Output the (X, Y) coordinate of the center of the cell containing the given text.  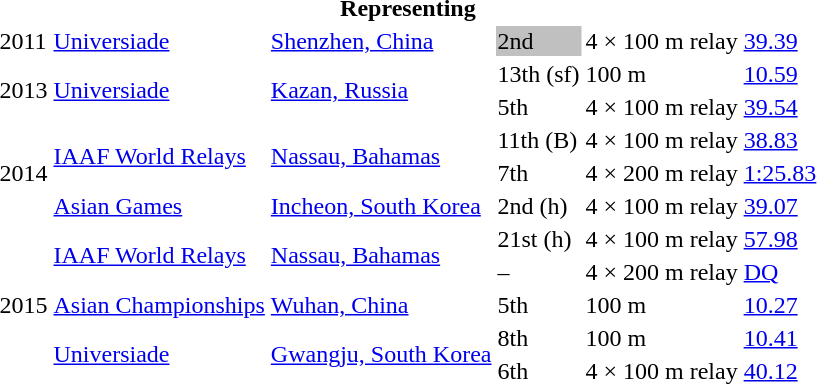
– (538, 272)
21st (h) (538, 239)
13th (sf) (538, 74)
8th (538, 338)
Kazan, Russia (381, 90)
2nd (538, 41)
2nd (h) (538, 206)
Asian Games (159, 206)
11th (B) (538, 140)
Asian Championships (159, 305)
Wuhan, China (381, 305)
Shenzhen, China (381, 41)
7th (538, 173)
Incheon, South Korea (381, 206)
